Scan for the cell matching the given text and deliver its [x, y] coordinate at center. 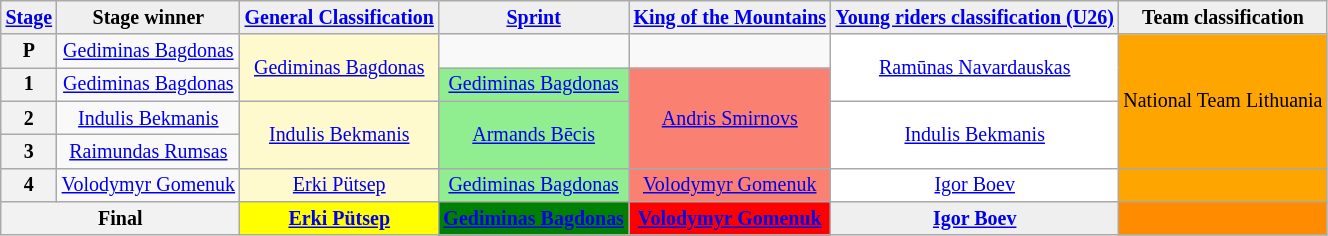
Armands Bēcis [534, 134]
Stage [29, 18]
2 [29, 118]
4 [29, 184]
Raimundas Rumsas [148, 152]
Young riders classification (U26) [975, 18]
3 [29, 152]
General Classification [340, 18]
1 [29, 84]
P [29, 52]
King of the Mountains [730, 18]
Sprint [534, 18]
Team classification [1224, 18]
Final [120, 218]
Ramūnas Navardauskas [975, 68]
Andris Smirnovs [730, 118]
National Team Lithuania [1224, 102]
Stage winner [148, 18]
